Locate the cell with the specified text and output its [x, y] center coordinate. 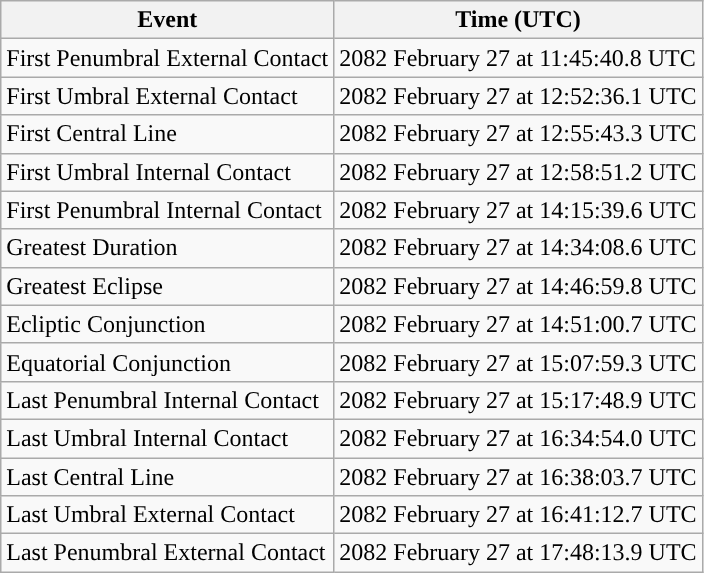
Event [168, 20]
2082 February 27 at 15:07:59.3 UTC [518, 362]
2082 February 27 at 16:34:54.0 UTC [518, 438]
First Central Line [168, 134]
2082 February 27 at 12:52:36.1 UTC [518, 96]
2082 February 27 at 12:58:51.2 UTC [518, 172]
Last Umbral Internal Contact [168, 438]
Ecliptic Conjunction [168, 324]
First Umbral External Contact [168, 96]
Last Penumbral External Contact [168, 553]
2082 February 27 at 17:48:13.9 UTC [518, 553]
2082 February 27 at 14:34:08.6 UTC [518, 248]
Last Umbral External Contact [168, 515]
Time (UTC) [518, 20]
First Penumbral Internal Contact [168, 210]
Last Central Line [168, 477]
2082 February 27 at 16:41:12.7 UTC [518, 515]
2082 February 27 at 14:15:39.6 UTC [518, 210]
2082 February 27 at 14:51:00.7 UTC [518, 324]
Equatorial Conjunction [168, 362]
2082 February 27 at 11:45:40.8 UTC [518, 58]
First Penumbral External Contact [168, 58]
2082 February 27 at 15:17:48.9 UTC [518, 400]
2082 February 27 at 14:46:59.8 UTC [518, 286]
2082 February 27 at 12:55:43.3 UTC [518, 134]
Last Penumbral Internal Contact [168, 400]
Greatest Duration [168, 248]
2082 February 27 at 16:38:03.7 UTC [518, 477]
Greatest Eclipse [168, 286]
First Umbral Internal Contact [168, 172]
